Detect which cell encompasses the target text, then output its [X, Y] center coordinate. 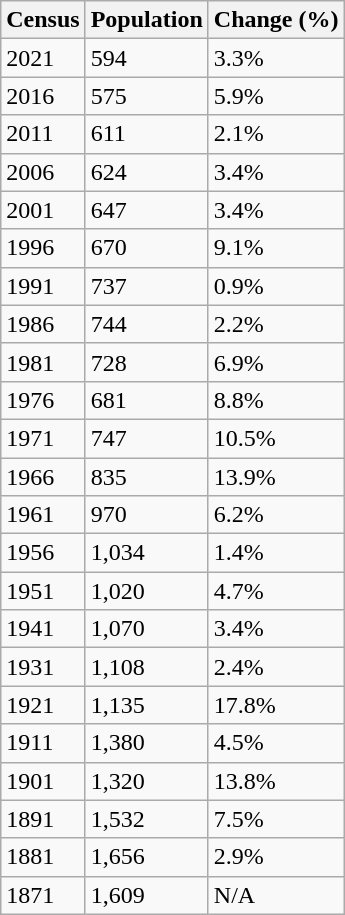
1,070 [146, 629]
1976 [43, 400]
728 [146, 362]
1921 [43, 705]
1941 [43, 629]
575 [146, 96]
747 [146, 438]
6.2% [276, 515]
2.2% [276, 324]
2.4% [276, 667]
1931 [43, 667]
1956 [43, 553]
1981 [43, 362]
4.5% [276, 743]
2021 [43, 58]
1901 [43, 781]
1,320 [146, 781]
1911 [43, 743]
8.8% [276, 400]
1986 [43, 324]
1,380 [146, 743]
Census [43, 20]
1,656 [146, 857]
835 [146, 477]
9.1% [276, 248]
1951 [43, 591]
Population [146, 20]
7.5% [276, 819]
681 [146, 400]
1,532 [146, 819]
624 [146, 172]
611 [146, 134]
0.9% [276, 286]
744 [146, 324]
2.9% [276, 857]
Change (%) [276, 20]
1881 [43, 857]
17.8% [276, 705]
2011 [43, 134]
670 [146, 248]
2006 [43, 172]
4.7% [276, 591]
1,034 [146, 553]
10.5% [276, 438]
2001 [43, 210]
1871 [43, 895]
1966 [43, 477]
3.3% [276, 58]
13.9% [276, 477]
647 [146, 210]
1961 [43, 515]
1991 [43, 286]
6.9% [276, 362]
1891 [43, 819]
5.9% [276, 96]
970 [146, 515]
2.1% [276, 134]
1,108 [146, 667]
1996 [43, 248]
1,020 [146, 591]
N/A [276, 895]
594 [146, 58]
1.4% [276, 553]
1,135 [146, 705]
2016 [43, 96]
1,609 [146, 895]
1971 [43, 438]
13.8% [276, 781]
737 [146, 286]
